Output the (x, y) coordinate of the center of the cell containing the given text.  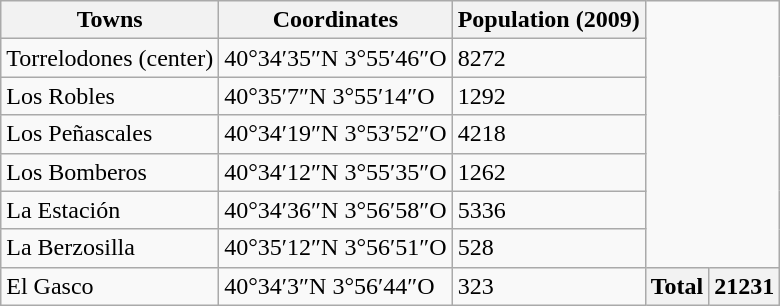
8272 (548, 58)
1292 (548, 96)
Los Robles (110, 96)
Towns (110, 20)
Total (677, 286)
528 (548, 248)
1262 (548, 172)
Torrelodones (center) (110, 58)
La Estación (110, 210)
40°34′36″N 3°56′58″O (336, 210)
Population (2009) (548, 20)
Los Bomberos (110, 172)
40°34′3″N 3°56′44″O (336, 286)
La Berzosilla (110, 248)
El Gasco (110, 286)
Coordinates (336, 20)
4218 (548, 134)
40°35′12″N 3°56′51″O (336, 248)
323 (548, 286)
Los Peñascales (110, 134)
5336 (548, 210)
21231 (744, 286)
40°34′12″N 3°55′35″O (336, 172)
40°34′35″N 3°55′46″O (336, 58)
40°35′7″N 3°55′14″O (336, 96)
40°34′19″N 3°53′52″O (336, 134)
